Search for the cell housing the specified text and yield its [X, Y] center coordinate. 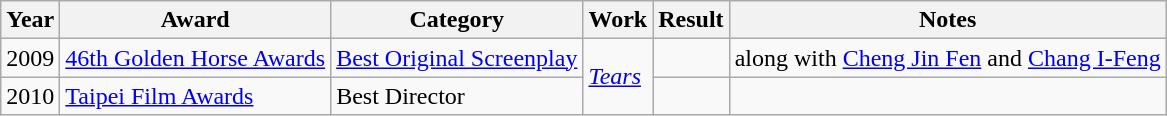
Award [196, 20]
along with Cheng Jin Fen and Chang I-Feng [948, 58]
2010 [30, 96]
Notes [948, 20]
46th Golden Horse Awards [196, 58]
Category [457, 20]
Work [618, 20]
2009 [30, 58]
Year [30, 20]
Taipei Film Awards [196, 96]
Result [691, 20]
Best Original Screenplay [457, 58]
Tears [618, 77]
Best Director [457, 96]
